Locate the cell with the specified text and output its (x, y) center coordinate. 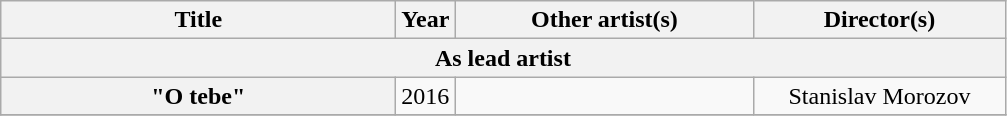
"O tebe" (198, 96)
Year (426, 20)
Director(s) (880, 20)
Other artist(s) (604, 20)
Stanislav Morozov (880, 96)
As lead artist (503, 58)
Title (198, 20)
2016 (426, 96)
